Capture the cell that displays the provided text and extract its (X, Y) central coordinate. 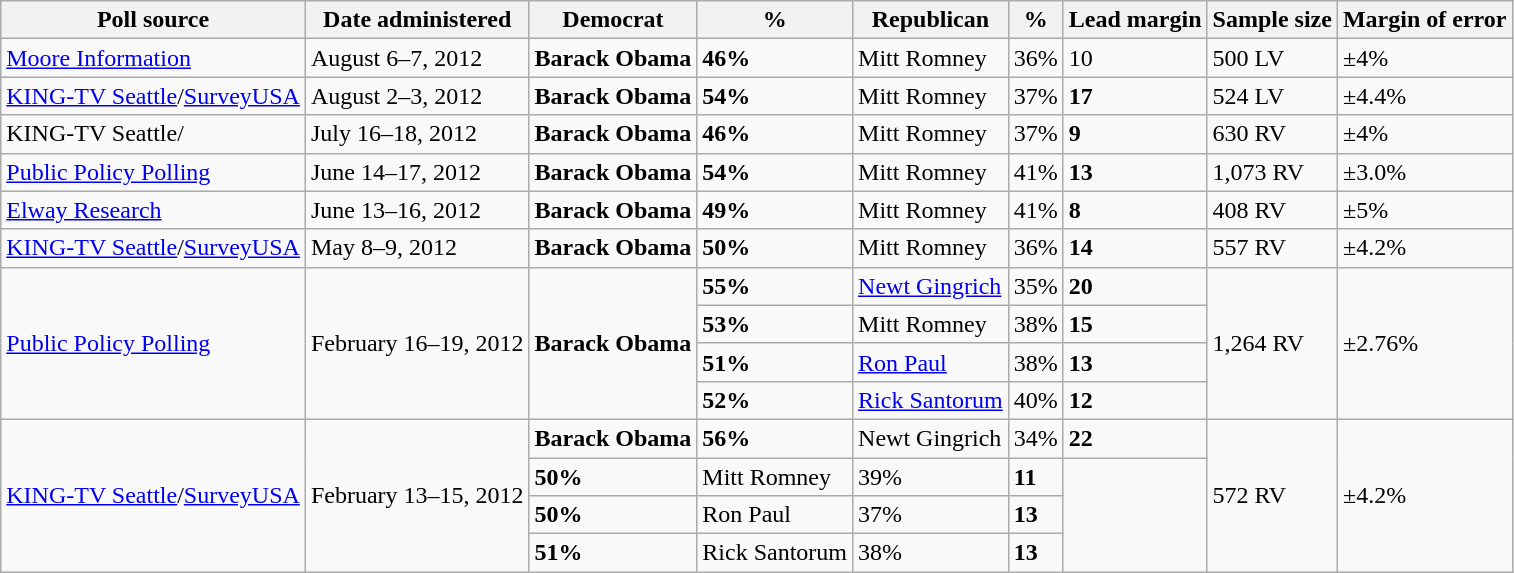
17 (1135, 96)
Margin of error (1424, 20)
12 (1135, 400)
500 LV (1272, 58)
53% (775, 324)
Moore Information (154, 58)
14 (1135, 248)
May 8–9, 2012 (417, 248)
524 LV (1272, 96)
630 RV (1272, 134)
Poll source (154, 20)
Lead margin (1135, 20)
February 16–19, 2012 (417, 343)
June 14–17, 2012 (417, 172)
June 13–16, 2012 (417, 210)
52% (775, 400)
572 RV (1272, 495)
10 (1135, 58)
40% (1036, 400)
August 2–3, 2012 (417, 96)
August 6–7, 2012 (417, 58)
±5% (1424, 210)
557 RV (1272, 248)
56% (775, 438)
Elway Research (154, 210)
35% (1036, 286)
34% (1036, 438)
1,073 RV (1272, 172)
49% (775, 210)
39% (931, 477)
KING-TV Seattle/ (154, 134)
±2.76% (1424, 343)
9 (1135, 134)
55% (775, 286)
±4.4% (1424, 96)
15 (1135, 324)
±3.0% (1424, 172)
Sample size (1272, 20)
Republican (931, 20)
22 (1135, 438)
Democrat (613, 20)
1,264 RV (1272, 343)
20 (1135, 286)
8 (1135, 210)
408 RV (1272, 210)
Date administered (417, 20)
July 16–18, 2012 (417, 134)
February 13–15, 2012 (417, 495)
11 (1036, 477)
